Return the [x, y] coordinate for the center point of the cell that contains the specified text.  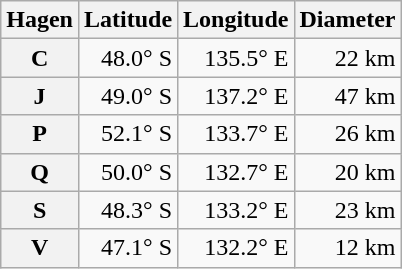
50.0° S [128, 172]
47 km [348, 96]
S [40, 210]
Q [40, 172]
C [40, 58]
137.2° E [236, 96]
Hagen [40, 20]
52.1° S [128, 134]
23 km [348, 210]
135.5° E [236, 58]
Longitude [236, 20]
48.0° S [128, 58]
132.7° E [236, 172]
P [40, 134]
47.1° S [128, 248]
20 km [348, 172]
J [40, 96]
Diameter [348, 20]
V [40, 248]
Latitude [128, 20]
22 km [348, 58]
132.2° E [236, 248]
48.3° S [128, 210]
49.0° S [128, 96]
12 km [348, 248]
26 km [348, 134]
133.7° E [236, 134]
133.2° E [236, 210]
